Extract the [X, Y] coordinate from the center of the cell holding the provided text.  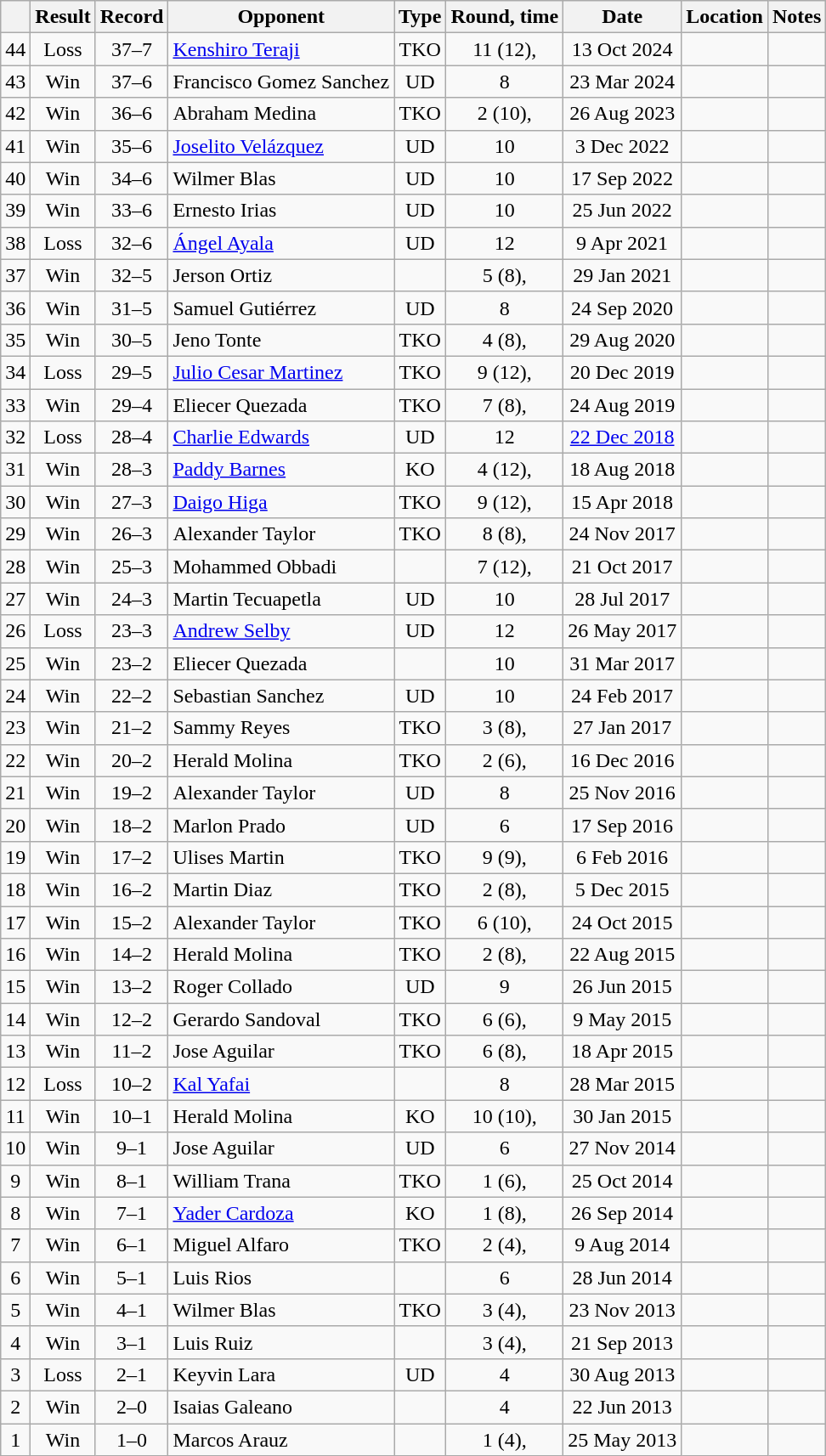
33 [15, 405]
22 Dec 2018 [622, 437]
39 [15, 211]
24 [15, 696]
37–6 [132, 82]
14 [15, 1019]
26–3 [132, 534]
30 Jan 2015 [622, 1116]
23–3 [132, 631]
3–1 [132, 1342]
Type [420, 17]
7 [15, 1245]
Julio Cesar Martinez [281, 372]
15 Apr 2018 [622, 502]
Samuel Gutiérrez [281, 308]
13–2 [132, 987]
15–2 [132, 922]
24–3 [132, 599]
30–5 [132, 340]
1–0 [132, 1440]
25 Jun 2022 [622, 211]
Ulises Martin [281, 857]
31 Mar 2017 [622, 663]
24 Sep 2020 [622, 308]
27 [15, 599]
Marlon Prado [281, 825]
2 [15, 1407]
9 (9), [505, 857]
27–3 [132, 502]
26 Jun 2015 [622, 987]
1 [15, 1440]
23 Nov 2013 [622, 1310]
41 [15, 146]
6 (8), [505, 1052]
11–2 [132, 1052]
26 [15, 631]
5–1 [132, 1278]
6 (6), [505, 1019]
Luis Rios [281, 1278]
22 Aug 2015 [622, 955]
16 [15, 955]
Martin Tecuapetla [281, 599]
2 (4), [505, 1245]
4 (8), [505, 340]
Sebastian Sanchez [281, 696]
Jerson Ortiz [281, 275]
Kal Yafai [281, 1084]
Keyvin Lara [281, 1374]
28 [15, 567]
43 [15, 82]
5 [15, 1310]
Martin Diaz [281, 889]
Location [725, 17]
38 [15, 243]
44 [15, 49]
5 (8), [505, 275]
25 Nov 2016 [622, 793]
26 May 2017 [622, 631]
Ernesto Irias [281, 211]
Jeno Tonte [281, 340]
10–1 [132, 1116]
Gerardo Sandoval [281, 1019]
Andrew Selby [281, 631]
2 (6), [505, 760]
42 [15, 114]
Result [63, 17]
Joselito Velázquez [281, 146]
23–2 [132, 663]
17 Sep 2016 [622, 825]
11 [15, 1116]
4–1 [132, 1310]
Charlie Edwards [281, 437]
35 [15, 340]
2–1 [132, 1374]
28 Jul 2017 [622, 599]
23 Mar 2024 [622, 82]
8–1 [132, 1181]
36–6 [132, 114]
17 Sep 2022 [622, 178]
32–6 [132, 243]
30 Aug 2013 [622, 1374]
9 Aug 2014 [622, 1245]
15 [15, 987]
2 (10), [505, 114]
24 Nov 2017 [622, 534]
18 [15, 889]
Yader Cardoza [281, 1213]
3 Dec 2022 [622, 146]
37–7 [132, 49]
25–3 [132, 567]
Miguel Alfaro [281, 1245]
Marcos Arauz [281, 1440]
20–2 [132, 760]
3 [15, 1374]
19–2 [132, 793]
Abraham Medina [281, 114]
11 (12), [505, 49]
26 Sep 2014 [622, 1213]
7 (12), [505, 567]
20 [15, 825]
25 [15, 663]
Isaias Galeano [281, 1407]
16 Dec 2016 [622, 760]
37 [15, 275]
14–2 [132, 955]
25 May 2013 [622, 1440]
1 (6), [505, 1181]
32–5 [132, 275]
17 [15, 922]
25 Oct 2014 [622, 1181]
Mohammed Obbadi [281, 567]
Daigo Higa [281, 502]
20 Dec 2019 [622, 372]
24 Aug 2019 [622, 405]
34–6 [132, 178]
Luis Ruiz [281, 1342]
29–5 [132, 372]
29–4 [132, 405]
Round, time [505, 17]
30 [15, 502]
10 (10), [505, 1116]
9 May 2015 [622, 1019]
19 [15, 857]
6 Feb 2016 [622, 857]
18 Apr 2015 [622, 1052]
Paddy Barnes [281, 470]
33–6 [132, 211]
9 Apr 2021 [622, 243]
36 [15, 308]
Sammy Reyes [281, 728]
8 (8), [505, 534]
27 Jan 2017 [622, 728]
3 (8), [505, 728]
1 (8), [505, 1213]
35–6 [132, 146]
31 [15, 470]
22 [15, 760]
13 [15, 1052]
7–1 [132, 1213]
29 Jan 2021 [622, 275]
13 Oct 2024 [622, 49]
2–0 [132, 1407]
Francisco Gomez Sanchez [281, 82]
29 Aug 2020 [622, 340]
5 Dec 2015 [622, 889]
Kenshiro Teraji [281, 49]
29 [15, 534]
24 Feb 2017 [622, 696]
Notes [796, 17]
31–5 [132, 308]
23 [15, 728]
6–1 [132, 1245]
18 Aug 2018 [622, 470]
16–2 [132, 889]
Opponent [281, 17]
21–2 [132, 728]
24 Oct 2015 [622, 922]
32 [15, 437]
40 [15, 178]
28 Jun 2014 [622, 1278]
William Trana [281, 1181]
22 Jun 2013 [622, 1407]
9–1 [132, 1148]
10–2 [132, 1084]
21 [15, 793]
Date [622, 17]
7 (8), [505, 405]
21 Sep 2013 [622, 1342]
18–2 [132, 825]
34 [15, 372]
Record [132, 17]
12–2 [132, 1019]
26 Aug 2023 [622, 114]
27 Nov 2014 [622, 1148]
1 (4), [505, 1440]
6 (10), [505, 922]
22–2 [132, 696]
17–2 [132, 857]
28–3 [132, 470]
Roger Collado [281, 987]
28–4 [132, 437]
28 Mar 2015 [622, 1084]
Ángel Ayala [281, 243]
21 Oct 2017 [622, 567]
4 (12), [505, 470]
